Return the (x, y) coordinate for the center point of the cell that contains the specified text.  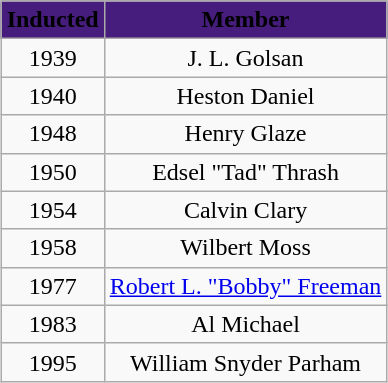
1939 (52, 58)
1940 (52, 96)
Robert L. "Bobby" Freeman (246, 286)
1977 (52, 286)
Al Michael (246, 324)
1950 (52, 172)
Henry Glaze (246, 134)
1948 (52, 134)
Heston Daniel (246, 96)
Calvin Clary (246, 210)
Inducted (52, 20)
Wilbert Moss (246, 248)
Edsel "Tad" Thrash (246, 172)
Member (246, 20)
1958 (52, 248)
1983 (52, 324)
William Snyder Parham (246, 362)
J. L. Golsan (246, 58)
1995 (52, 362)
1954 (52, 210)
